Capture the cell that displays the provided text and extract its [X, Y] central coordinate. 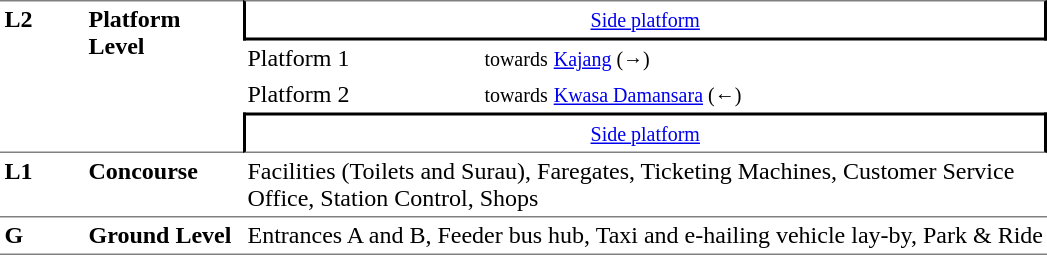
Concourse [164, 185]
Facilities (Toilets and Surau), Faregates, Ticketing Machines, Customer Service Office, Station Control, Shops [645, 185]
L2 [42, 76]
Platform 1 [362, 58]
Platform Level [164, 76]
Platform 2 [362, 94]
L1 [42, 185]
